For the text-containing cell, return its midpoint in (x, y) coordinate format. 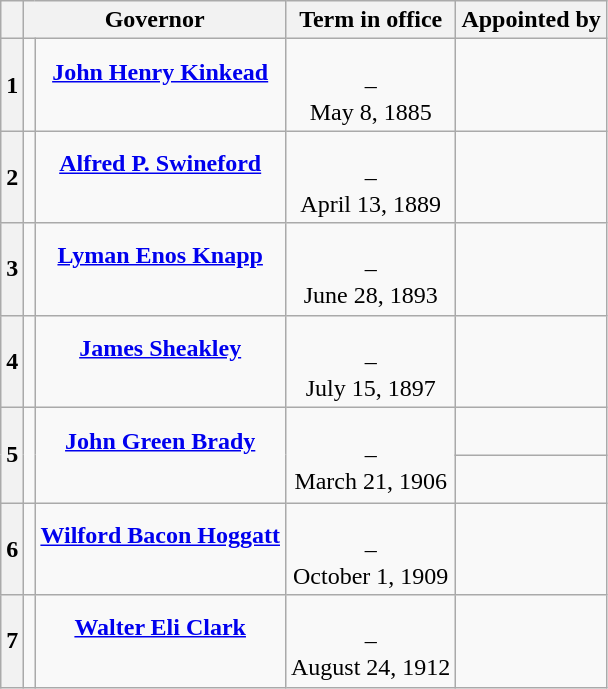
–March 21, 1906 (370, 455)
1 (12, 85)
–May 8, 1885 (370, 85)
Term in office (370, 20)
2 (12, 177)
Walter Eli Clark (160, 641)
Alfred P. Swineford (160, 177)
Appointed by (531, 20)
3 (12, 269)
John Green Brady (160, 455)
Wilford Bacon Hoggatt (160, 549)
–October 1, 1909 (370, 549)
–April 13, 1889 (370, 177)
Governor (155, 20)
Lyman Enos Knapp (160, 269)
–August 24, 1912 (370, 641)
John Henry Kinkead (160, 85)
–July 15, 1897 (370, 361)
5 (12, 455)
6 (12, 549)
7 (12, 641)
–June 28, 1893 (370, 269)
4 (12, 361)
James Sheakley (160, 361)
